Output the (x, y) coordinate of the center of the cell containing the given text.  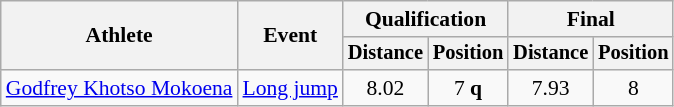
8 (633, 88)
Long jump (290, 88)
7.93 (550, 88)
Final (590, 19)
Qualification (426, 19)
Godfrey Khotso Mokoena (120, 88)
Event (290, 36)
8.02 (386, 88)
Athlete (120, 36)
7 q (468, 88)
